Pinpoint the cell where the given text exists, returning its (X, Y) midpoint coordinate. 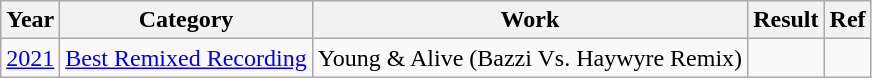
Best Remixed Recording (186, 58)
Work (530, 20)
Ref (848, 20)
Young & Alive (Bazzi Vs. Haywyre Remix) (530, 58)
2021 (30, 58)
Year (30, 20)
Result (786, 20)
Category (186, 20)
